Search for the cell housing the specified text and yield its [x, y] center coordinate. 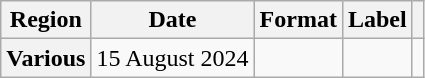
Region [46, 20]
Date [172, 20]
Label [377, 20]
15 August 2024 [172, 58]
Format [298, 20]
Various [46, 58]
